Search for the cell housing the specified text and yield its (x, y) center coordinate. 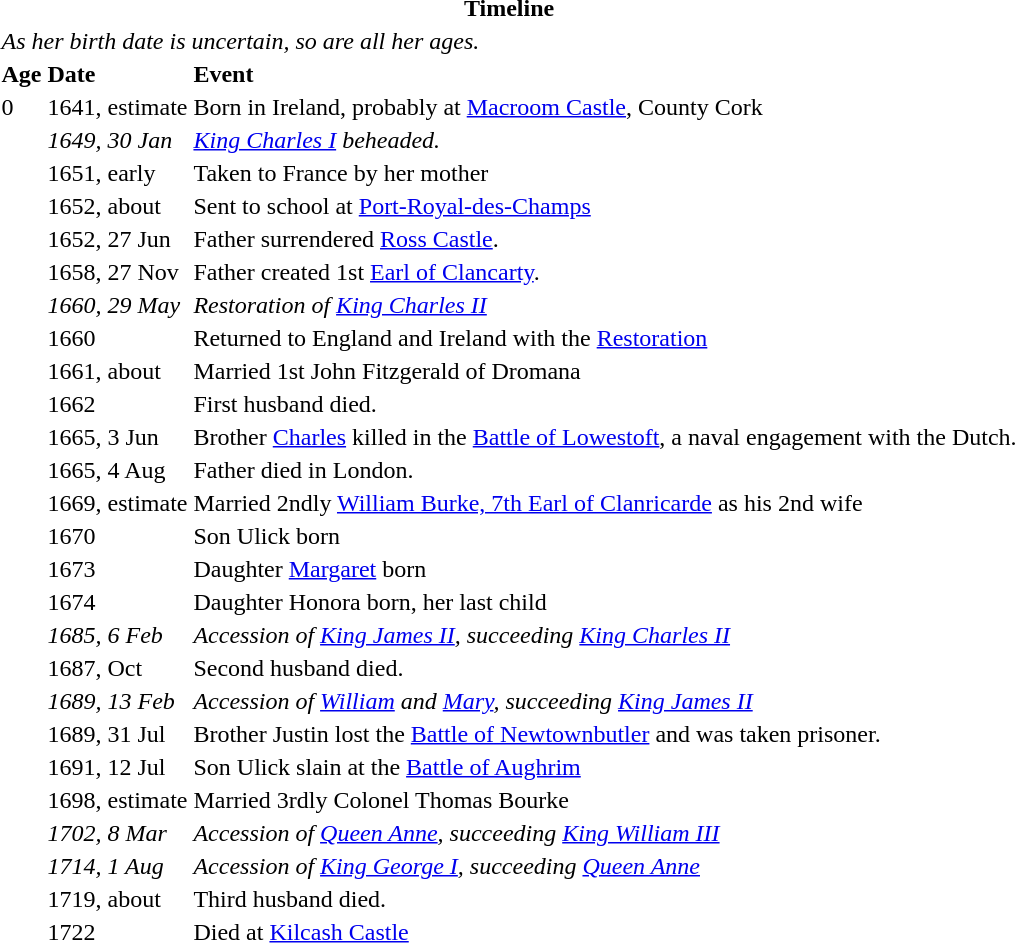
1661, about (118, 371)
1665, 3 Jun (118, 437)
1651, early (118, 173)
Age (22, 74)
Date (118, 74)
1660, 29 May (118, 305)
1641, estimate (118, 107)
1662 (118, 404)
1719, about (118, 899)
0 (22, 107)
1670 (118, 536)
1702, 8 Mar (118, 833)
1714, 1 Aug (118, 866)
1691, 12 Jul (118, 767)
1665, 4 Aug (118, 470)
1673 (118, 569)
1660 (118, 338)
1689, 31 Jul (118, 734)
1685, 6 Feb (118, 635)
1649, 30 Jan (118, 140)
1674 (118, 602)
1652, about (118, 206)
1698, estimate (118, 800)
1652, 27 Jun (118, 239)
1669, estimate (118, 503)
1658, 27 Nov (118, 272)
1689, 13 Feb (118, 701)
1687, Oct (118, 668)
